Identify which cell holds the provided text, then report its (X, Y) central coordinate. 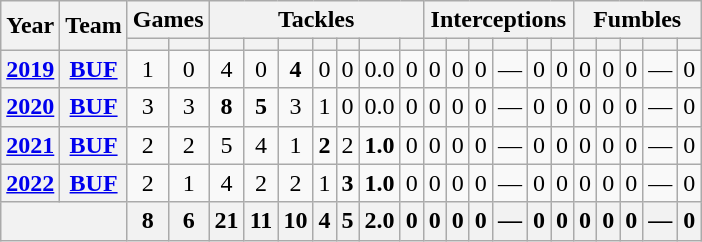
2022 (30, 183)
2020 (30, 107)
10 (296, 221)
2019 (30, 69)
Fumbles (638, 20)
Interceptions (498, 20)
2021 (30, 145)
2.0 (380, 221)
6 (188, 221)
Tackles (316, 20)
Year (30, 26)
21 (226, 221)
11 (261, 221)
Games (168, 20)
Team (94, 26)
